Provide the [x, y] coordinate of the cell's center where the given text is located.  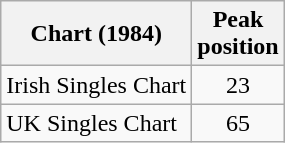
UK Singles Chart [96, 123]
Chart (1984) [96, 34]
Irish Singles Chart [96, 85]
23 [238, 85]
Peakposition [238, 34]
65 [238, 123]
